Return the (x, y) coordinate for the center point of the cell that contains the specified text.  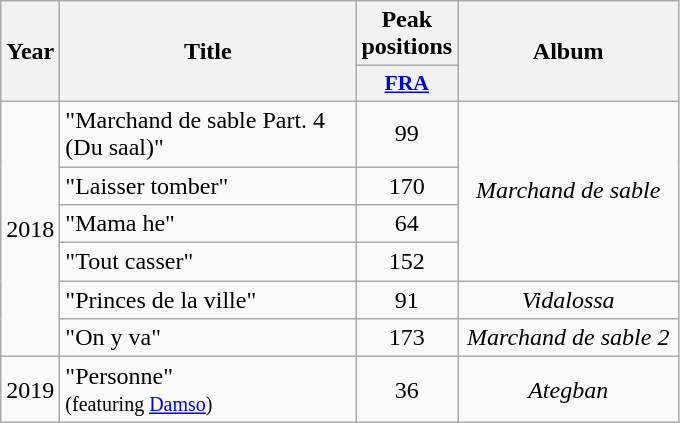
Year (30, 52)
"Marchand de sable Part. 4 (Du saal)" (208, 134)
"On y va" (208, 338)
"Laisser tomber" (208, 185)
"Tout casser" (208, 262)
170 (407, 185)
2019 (30, 390)
36 (407, 390)
99 (407, 134)
"Mama he" (208, 224)
152 (407, 262)
Peak positions (407, 34)
"Princes de la ville" (208, 300)
Title (208, 52)
173 (407, 338)
91 (407, 300)
Ategban (568, 390)
Vidalossa (568, 300)
2018 (30, 228)
FRA (407, 84)
Marchand de sable (568, 190)
Album (568, 52)
"Personne"(featuring Damso) (208, 390)
Marchand de sable 2 (568, 338)
64 (407, 224)
